Provide the [X, Y] coordinate of the cell's center where the given text is located.  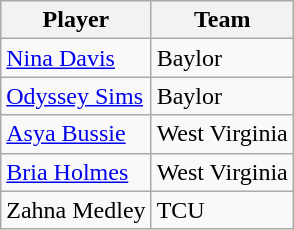
Zahna Medley [76, 210]
Asya Bussie [76, 134]
Team [222, 20]
Player [76, 20]
Bria Holmes [76, 172]
Odyssey Sims [76, 96]
TCU [222, 210]
Nina Davis [76, 58]
